Provide the (X, Y) coordinate of the cell's center where the given text is located.  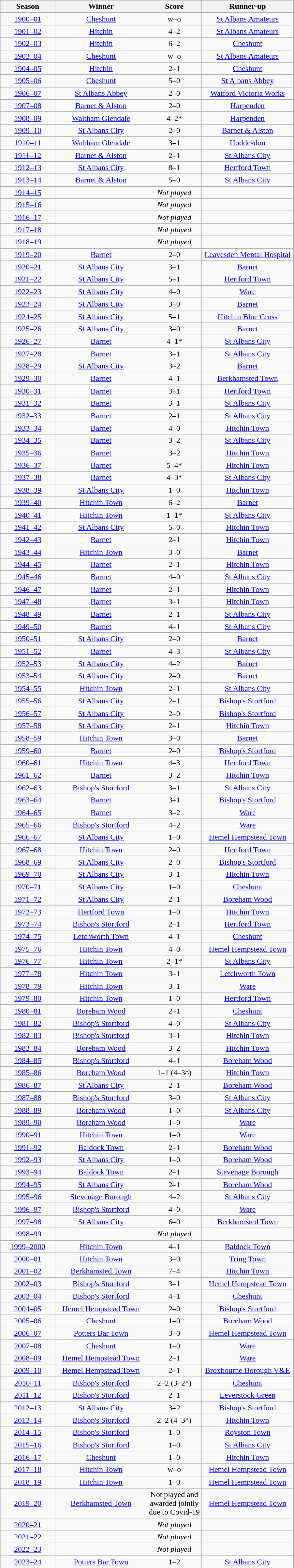
1924–25 (28, 316)
1945–46 (28, 577)
1978–79 (28, 986)
Hitchin Blue Cross (248, 316)
1925–26 (28, 329)
1904–05 (28, 68)
1993–94 (28, 1172)
1936–37 (28, 465)
2008–09 (28, 1358)
4–2* (174, 118)
1930–31 (28, 391)
1984–85 (28, 1060)
1995–96 (28, 1197)
1948–49 (28, 614)
1953–54 (28, 676)
1915–16 (28, 205)
1918–19 (28, 242)
1912–13 (28, 168)
1990–91 (28, 1135)
1906–07 (28, 93)
1932–33 (28, 416)
2023–24 (28, 1561)
1937–38 (28, 478)
Leavesden Mental Hospital (248, 254)
1934–35 (28, 440)
2012–13 (28, 1408)
1986–87 (28, 1085)
Hoddesdon (248, 143)
2–2 (4–3^) (174, 1420)
1968–69 (28, 862)
Broxbourne Borough V&E (248, 1371)
2001–02 (28, 1271)
1910–11 (28, 143)
1966–67 (28, 837)
1923–24 (28, 304)
1958–59 (28, 738)
2–2 (3–2^) (174, 1383)
1975–76 (28, 949)
2014–15 (28, 1432)
1908–09 (28, 118)
2005–06 (28, 1321)
Royston Town (248, 1432)
1955–56 (28, 701)
2011–12 (28, 1395)
1935–36 (28, 453)
Runner-up (248, 7)
1903–04 (28, 56)
1931–32 (28, 403)
5–4* (174, 465)
1956–57 (28, 713)
1962–63 (28, 788)
1985–86 (28, 1073)
1954–55 (28, 688)
1–1 (4–3^) (174, 1073)
1916–17 (28, 217)
1929–30 (28, 379)
1941–42 (28, 527)
Winner (101, 7)
1940–41 (28, 515)
1974–75 (28, 936)
1933–34 (28, 428)
1969–70 (28, 874)
1920–21 (28, 267)
1927–28 (28, 353)
1944–45 (28, 565)
1921–22 (28, 279)
1949–50 (28, 626)
1991–92 (28, 1147)
1939–40 (28, 502)
1973–74 (28, 924)
1994–95 (28, 1185)
1938–39 (28, 490)
1909–10 (28, 130)
1963–64 (28, 800)
1917–18 (28, 230)
1902–03 (28, 44)
2007–08 (28, 1346)
1914–15 (28, 193)
1951–52 (28, 651)
1988–89 (28, 1110)
Not played and awarded jointly due to Covid-19 (174, 1503)
1997–98 (28, 1222)
1999–2000 (28, 1246)
1996–97 (28, 1209)
1947–48 (28, 602)
2013–14 (28, 1420)
1989–90 (28, 1122)
1946–47 (28, 589)
1961–62 (28, 775)
Season (28, 7)
1970–71 (28, 887)
Tring Town (248, 1259)
1957–58 (28, 726)
1926–27 (28, 341)
2016–17 (28, 1457)
2009–10 (28, 1371)
4–1* (174, 341)
1911–12 (28, 155)
8–1 (174, 168)
2019–20 (28, 1503)
1–2 (174, 1561)
7–4 (174, 1271)
1967–68 (28, 850)
2020–21 (28, 1524)
1–1* (174, 515)
2–1* (174, 961)
1960–61 (28, 763)
1913–14 (28, 180)
2022–23 (28, 1549)
2021–22 (28, 1537)
2002–03 (28, 1284)
1919–20 (28, 254)
1998–99 (28, 1234)
1976–77 (28, 961)
Watford Victoria Works (248, 93)
2015–16 (28, 1445)
1982–83 (28, 1036)
1980–81 (28, 1011)
1952–53 (28, 664)
1943–44 (28, 552)
4–3* (174, 478)
6–0 (174, 1222)
1950–51 (28, 639)
1901–02 (28, 31)
1987–88 (28, 1098)
2000–01 (28, 1259)
1900–01 (28, 19)
1922–23 (28, 292)
2018–19 (28, 1482)
1959–60 (28, 750)
1979–80 (28, 999)
1992–93 (28, 1160)
2004–05 (28, 1308)
2017–18 (28, 1470)
1964–65 (28, 813)
Score (174, 7)
1928–29 (28, 366)
1905–06 (28, 81)
1907–08 (28, 106)
1942–43 (28, 539)
Leverstock Green (248, 1395)
2010–11 (28, 1383)
1965–66 (28, 825)
1981–82 (28, 1023)
1983–84 (28, 1048)
1972–73 (28, 912)
1971–72 (28, 899)
2003–04 (28, 1296)
2006–07 (28, 1333)
1977–78 (28, 974)
